Extract the (x, y) coordinate from the center of the cell holding the provided text.  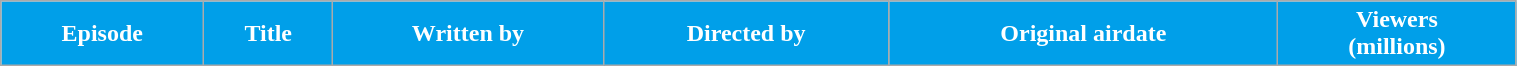
Written by (468, 34)
Viewers(millions) (1397, 34)
Directed by (746, 34)
Original airdate (1084, 34)
Episode (102, 34)
Title (268, 34)
